Output the (x, y) coordinate of the center of the cell containing the given text.  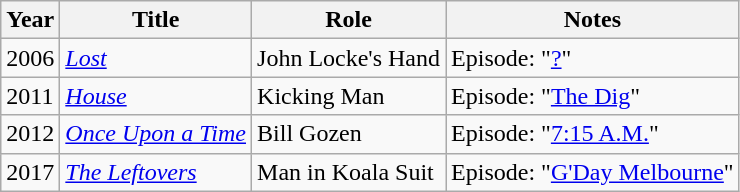
Role (349, 20)
Title (156, 20)
Year (30, 20)
Episode: "7:15 A.M." (593, 134)
Notes (593, 20)
Lost (156, 58)
The Leftovers (156, 172)
Episode: "The Dig" (593, 96)
Once Upon a Time (156, 134)
John Locke's Hand (349, 58)
Man in Koala Suit (349, 172)
2012 (30, 134)
Episode: "G'Day Melbourne" (593, 172)
2011 (30, 96)
Bill Gozen (349, 134)
House (156, 96)
2006 (30, 58)
Episode: "?" (593, 58)
2017 (30, 172)
Kicking Man (349, 96)
